Capture the cell that displays the provided text and extract its [x, y] central coordinate. 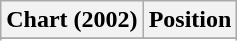
Position [190, 20]
Chart (2002) [72, 20]
